Capture the cell that displays the provided text and extract its (X, Y) central coordinate. 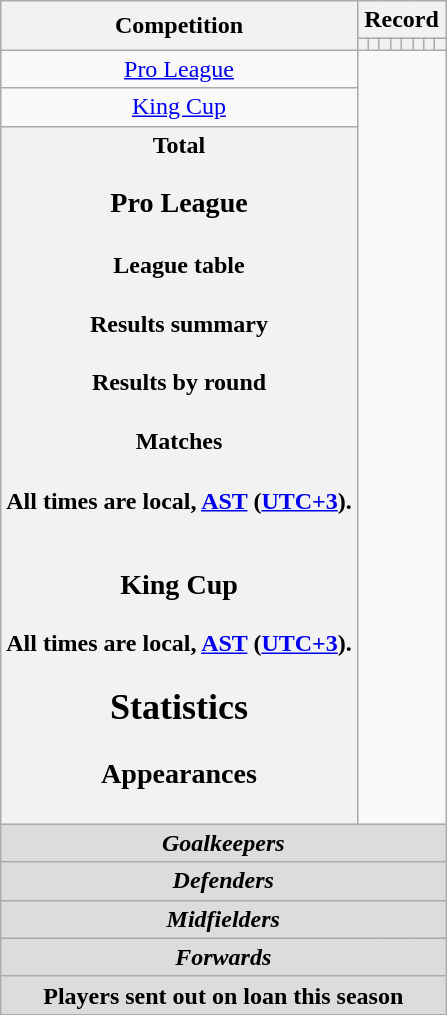
Record (401, 20)
Midfielders (224, 919)
King Cup (180, 107)
Competition (180, 26)
Forwards (224, 957)
Goalkeepers (224, 843)
Pro League (180, 69)
Defenders (224, 881)
Players sent out on loan this season (224, 995)
